Detect which cell encompasses the target text, then output its [X, Y] center coordinate. 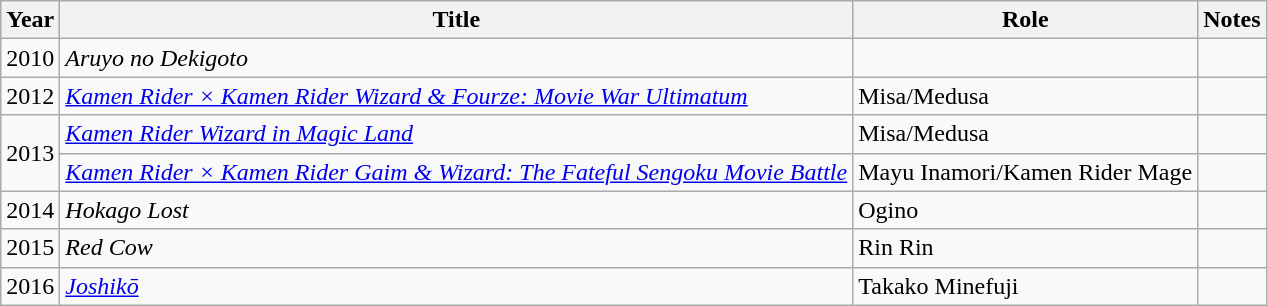
2016 [30, 286]
2014 [30, 210]
Kamen Rider × Kamen Rider Wizard & Fourze: Movie War Ultimatum [456, 96]
2013 [30, 153]
Hokago Lost [456, 210]
2012 [30, 96]
2015 [30, 248]
Red Cow [456, 248]
Ogino [1026, 210]
2010 [30, 58]
Aruyo no Dekigoto [456, 58]
Year [30, 20]
Takako Minefuji [1026, 286]
Role [1026, 20]
Kamen Rider Wizard in Magic Land [456, 134]
Kamen Rider × Kamen Rider Gaim & Wizard: The Fateful Sengoku Movie Battle [456, 172]
Mayu Inamori/Kamen Rider Mage [1026, 172]
Notes [1232, 20]
Rin Rin [1026, 248]
Joshikō [456, 286]
Title [456, 20]
